Extract the (X, Y) coordinate from the center of the cell holding the provided text.  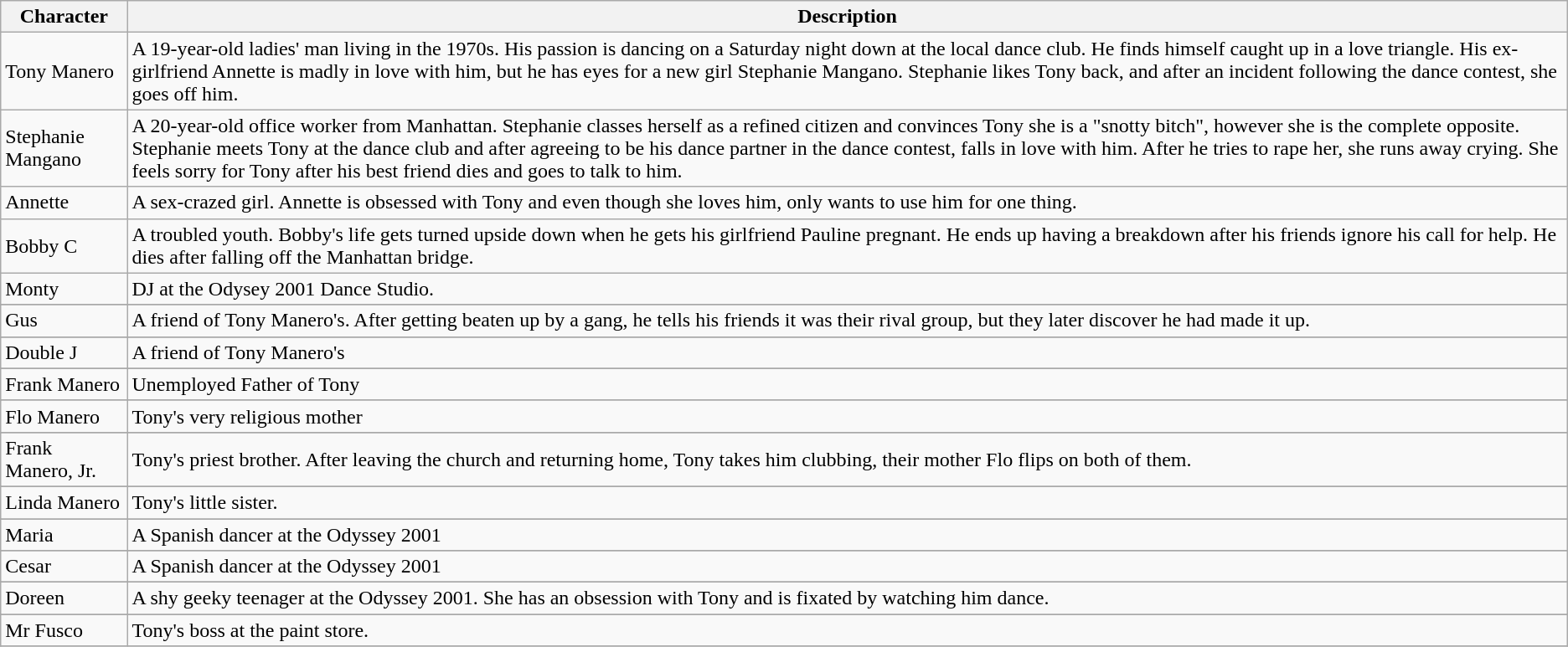
Linda Manero (64, 502)
A shy geeky teenager at the Odyssey 2001. She has an obsession with Tony and is fixated by watching him dance. (848, 598)
Doreen (64, 598)
A friend of Tony Manero's (848, 352)
Monty (64, 289)
Gus (64, 321)
Frank Manero (64, 384)
Tony's priest brother. After leaving the church and returning home, Tony takes him clubbing, their mother Flo flips on both of them. (848, 459)
Stephanie Mangano (64, 148)
Bobby C (64, 246)
Tony's very religious mother (848, 416)
Tony's little sister. (848, 502)
Maria (64, 535)
DJ at the Odysey 2001 Dance Studio. (848, 289)
Character (64, 17)
Annette (64, 203)
Double J (64, 352)
Flo Manero (64, 416)
Unemployed Father of Tony (848, 384)
A sex-crazed girl. Annette is obsessed with Tony and even though she loves him, only wants to use him for one thing. (848, 203)
Cesar (64, 567)
Description (848, 17)
Mr Fusco (64, 630)
Tony Manero (64, 71)
Frank Manero, Jr. (64, 459)
Tony's boss at the paint store. (848, 630)
